Pinpoint the cell where the given text exists, returning its (x, y) midpoint coordinate. 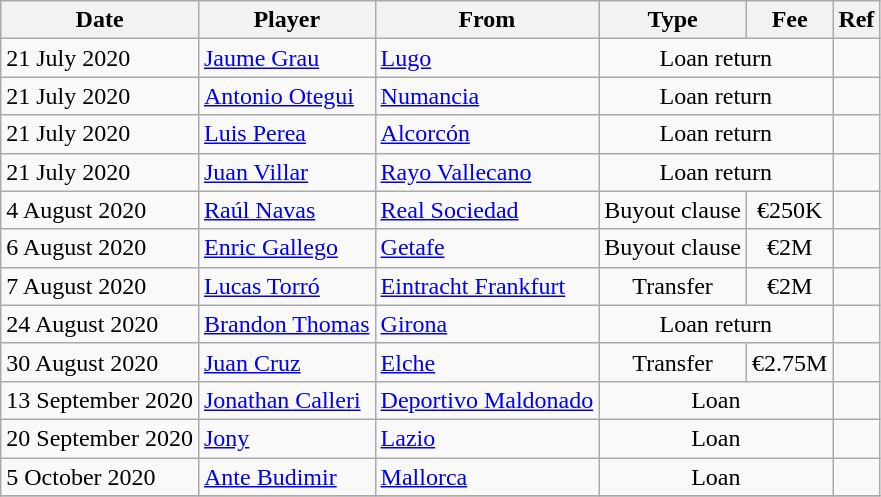
Fee (789, 20)
24 August 2020 (100, 324)
Alcorcón (487, 134)
Antonio Otegui (286, 96)
Mallorca (487, 477)
Rayo Vallecano (487, 172)
Girona (487, 324)
Jaume Grau (286, 58)
Raúl Navas (286, 210)
Juan Cruz (286, 362)
From (487, 20)
Type (673, 20)
Jony (286, 438)
Getafe (487, 248)
Lugo (487, 58)
5 October 2020 (100, 477)
Lazio (487, 438)
Numancia (487, 96)
6 August 2020 (100, 248)
Jonathan Calleri (286, 400)
Luis Perea (286, 134)
Real Sociedad (487, 210)
13 September 2020 (100, 400)
Elche (487, 362)
Player (286, 20)
Date (100, 20)
Deportivo Maldonado (487, 400)
Enric Gallego (286, 248)
Lucas Torró (286, 286)
Juan Villar (286, 172)
€2.75M (789, 362)
7 August 2020 (100, 286)
4 August 2020 (100, 210)
30 August 2020 (100, 362)
20 September 2020 (100, 438)
Eintracht Frankfurt (487, 286)
Ref (856, 20)
Brandon Thomas (286, 324)
Ante Budimir (286, 477)
€250K (789, 210)
